Scan for the cell matching the given text and deliver its [X, Y] coordinate at center. 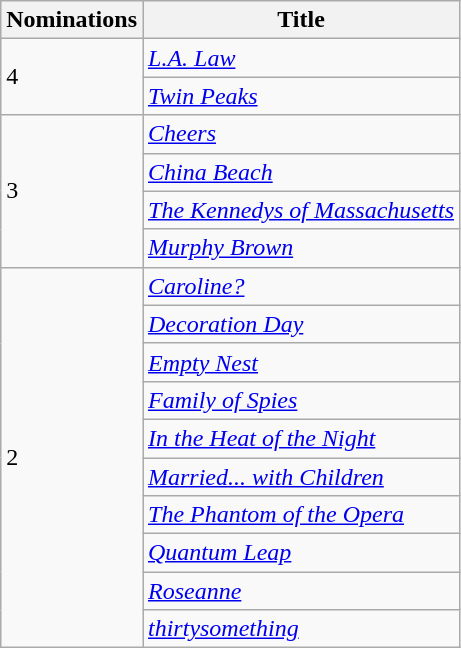
Quantum Leap [300, 553]
Roseanne [300, 591]
In the Heat of the Night [300, 438]
Murphy Brown [300, 248]
The Kennedys of Massachusetts [300, 210]
4 [72, 77]
L.A. Law [300, 58]
Cheers [300, 134]
Twin Peaks [300, 96]
Decoration Day [300, 324]
China Beach [300, 172]
3 [72, 191]
The Phantom of the Opera [300, 515]
Married... with Children [300, 477]
Caroline? [300, 286]
thirtysomething [300, 629]
2 [72, 458]
Empty Nest [300, 362]
Title [300, 20]
Family of Spies [300, 400]
Nominations [72, 20]
